Return [x, y] of the center of cell containing provided text 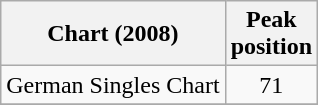
71 [271, 85]
Peakposition [271, 34]
German Singles Chart [113, 85]
Chart (2008) [113, 34]
